Output the [x, y] coordinate of the center of the cell containing the given text.  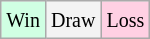
Loss [126, 20]
Win [24, 20]
Draw [72, 20]
